Find where the given text appears and provide that cell's center as (x, y) coordinate. 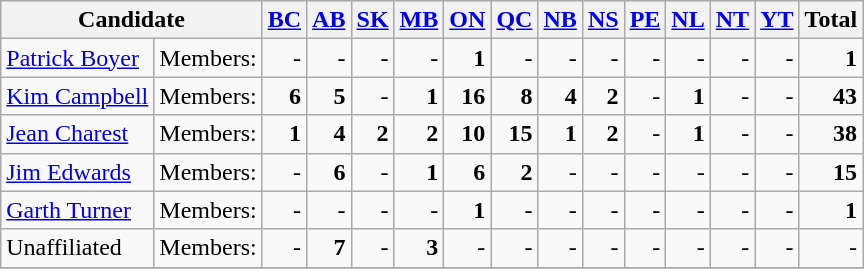
NT (732, 20)
Candidate (132, 20)
PE (645, 20)
16 (468, 96)
AB (329, 20)
3 (419, 248)
SK (372, 20)
NB (560, 20)
BC (284, 20)
8 (514, 96)
10 (468, 134)
43 (831, 96)
7 (329, 248)
NS (603, 20)
5 (329, 96)
MB (419, 20)
38 (831, 134)
Patrick Boyer (78, 58)
ON (468, 20)
Kim Campbell (78, 96)
Garth Turner (78, 210)
YT (777, 20)
Jim Edwards (78, 172)
Total (831, 20)
QC (514, 20)
Unaffiliated (78, 248)
NL (688, 20)
Jean Charest (78, 134)
